Locate the cell with the specified text and output its [X, Y] center coordinate. 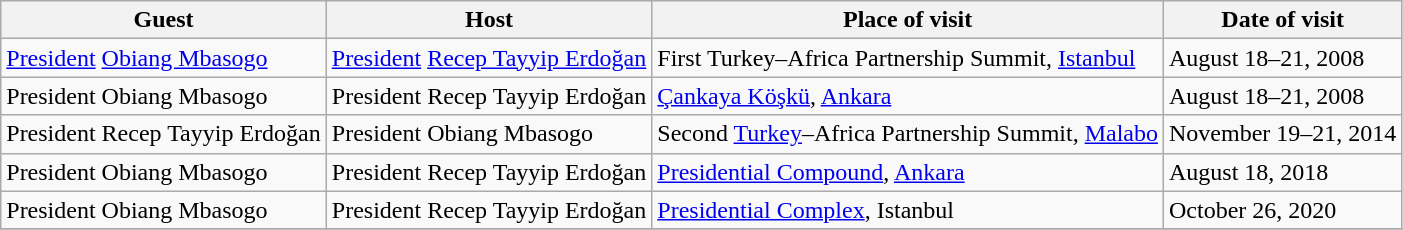
Second Turkey–Africa Partnership Summit, Malabo [908, 134]
August 18, 2018 [1282, 172]
Guest [164, 20]
Place of visit [908, 20]
Host [489, 20]
Presidential Complex, Istanbul [908, 210]
October 26, 2020 [1282, 210]
First Turkey–Africa Partnership Summit, Istanbul [908, 58]
November 19–21, 2014 [1282, 134]
Çankaya Köşkü, Ankara [908, 96]
Date of visit [1282, 20]
Presidential Compound, Ankara [908, 172]
